Provide the (X, Y) coordinate of the cell's center where the given text is located.  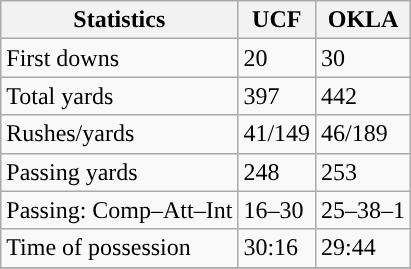
442 (364, 96)
OKLA (364, 20)
30:16 (277, 248)
UCF (277, 20)
Statistics (120, 20)
30 (364, 58)
Rushes/yards (120, 134)
Total yards (120, 96)
253 (364, 172)
20 (277, 58)
248 (277, 172)
29:44 (364, 248)
16–30 (277, 210)
Passing: Comp–Att–Int (120, 210)
Time of possession (120, 248)
25–38–1 (364, 210)
46/189 (364, 134)
First downs (120, 58)
41/149 (277, 134)
397 (277, 96)
Passing yards (120, 172)
